Locate the cell with the specified text and output its [x, y] center coordinate. 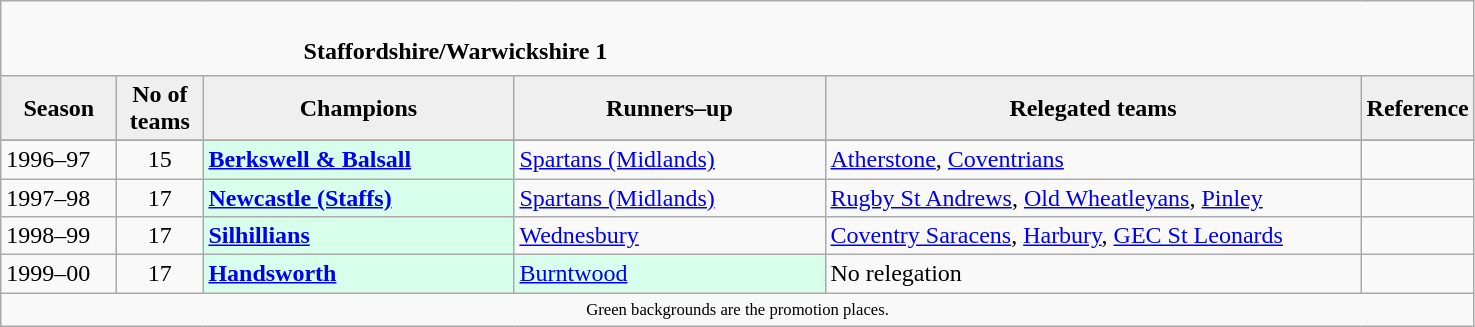
Atherstone, Coventrians [1093, 159]
Coventry Saracens, Harbury, GEC St Leonards [1093, 236]
Handsworth [358, 274]
1998–99 [59, 236]
15 [160, 159]
Champions [358, 108]
No of teams [160, 108]
1997–98 [59, 197]
Silhillians [358, 236]
Relegated teams [1093, 108]
Green backgrounds are the promotion places. [738, 310]
Berkswell & Balsall [358, 159]
Wednesbury [670, 236]
Burntwood [670, 274]
1996–97 [59, 159]
1999–00 [59, 274]
Rugby St Andrews, Old Wheatleyans, Pinley [1093, 197]
Season [59, 108]
Runners–up [670, 108]
No relegation [1093, 274]
Reference [1418, 108]
Newcastle (Staffs) [358, 197]
